Locate the cell with the specified text and output its (x, y) center coordinate. 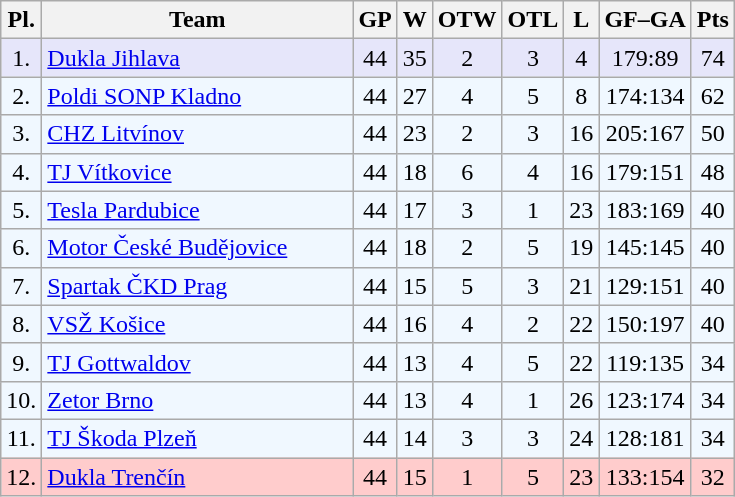
27 (414, 96)
24 (582, 438)
8 (582, 96)
123:174 (645, 400)
150:197 (645, 324)
Team (198, 20)
48 (712, 172)
6. (22, 248)
TJ Vítkovice (198, 172)
62 (712, 96)
179:89 (645, 58)
Zetor Brno (198, 400)
4. (22, 172)
119:135 (645, 362)
Dukla Jihlava (198, 58)
174:134 (645, 96)
GP (375, 20)
128:181 (645, 438)
21 (582, 286)
35 (414, 58)
5. (22, 210)
Dukla Trenčín (198, 477)
3. (22, 134)
Spartak ČKD Prag (198, 286)
145:145 (645, 248)
6 (467, 172)
8. (22, 324)
TJ Gottwaldov (198, 362)
Pl. (22, 20)
26 (582, 400)
L (582, 20)
205:167 (645, 134)
183:169 (645, 210)
11. (22, 438)
TJ Škoda Plzeň (198, 438)
12. (22, 477)
10. (22, 400)
OTW (467, 20)
7. (22, 286)
19 (582, 248)
W (414, 20)
Poldi SONP Kladno (198, 96)
74 (712, 58)
2. (22, 96)
14 (414, 438)
32 (712, 477)
133:154 (645, 477)
OTL (533, 20)
Pts (712, 20)
CHZ Litvínov (198, 134)
179:151 (645, 172)
1. (22, 58)
VSŽ Košice (198, 324)
GF–GA (645, 20)
129:151 (645, 286)
Tesla Pardubice (198, 210)
17 (414, 210)
9. (22, 362)
50 (712, 134)
Motor České Budějovice (198, 248)
